Return (X, Y) of the center of cell containing provided text 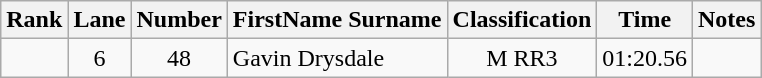
Notes (727, 20)
Number (179, 20)
Gavin Drysdale (337, 58)
M RR3 (522, 58)
Lane (100, 20)
Rank (34, 20)
48 (179, 58)
Classification (522, 20)
01:20.56 (645, 58)
FirstName Surname (337, 20)
6 (100, 58)
Time (645, 20)
